Return the (x, y) coordinate for the center point of the cell that contains the specified text.  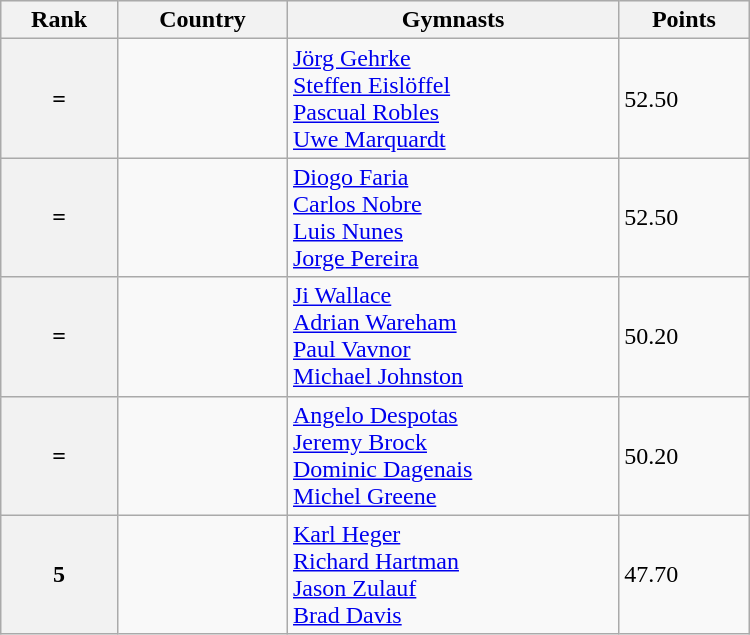
Angelo Despotas Jeremy Brock Dominic Dagenais Michel Greene (452, 456)
Rank (60, 20)
5 (60, 574)
Karl Heger Richard Hartman Jason Zulauf Brad Davis (452, 574)
Jörg Gehrke Steffen Eislöffel Pascual Robles Uwe Marquardt (452, 98)
Diogo Faria Carlos Nobre Luis Nunes Jorge Pereira (452, 218)
Points (684, 20)
47.70 (684, 574)
Gymnasts (452, 20)
Country (202, 20)
Ji Wallace Adrian Wareham Paul Vavnor Michael Johnston (452, 336)
